Return [X, Y] of the center of cell containing provided text 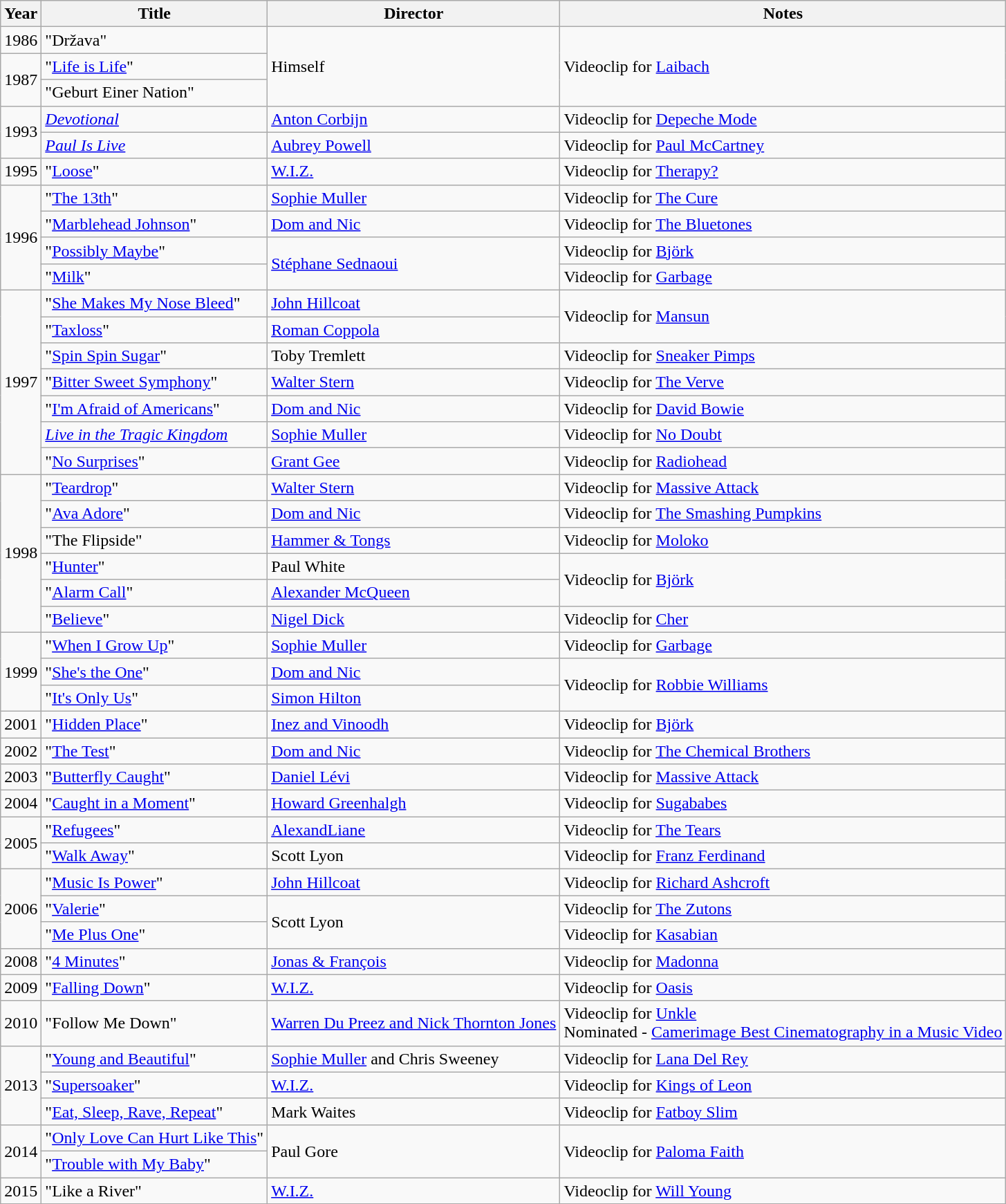
Videoclip for The Verve [783, 382]
Mark Waites [413, 1111]
"Spin Spin Sugar" [155, 356]
1993 [21, 132]
"The 13th" [155, 198]
Videoclip for Mansun [783, 316]
"Only Love Can Hurt Like This" [155, 1138]
2002 [21, 750]
2010 [21, 1024]
"Falling Down" [155, 988]
2014 [21, 1151]
"Geburt Einer Nation" [155, 93]
Videoclip for Depeche Mode [783, 119]
"I'm Afraid of Americans" [155, 409]
2003 [21, 777]
Videoclip for The Chemical Brothers [783, 750]
Himself [413, 66]
"Young and Beautiful" [155, 1059]
"Teardrop" [155, 488]
2005 [21, 843]
Alexander McQueen [413, 593]
Anton Corbijn [413, 119]
"Caught in a Moment" [155, 804]
Videoclip for Laibach [783, 66]
"The Test" [155, 750]
Paul Is Live [155, 145]
Simon Hilton [413, 698]
"Life is Life" [155, 66]
Live in the Tragic Kingdom [155, 435]
"Ava Adore" [155, 514]
"Supersoaker" [155, 1085]
2013 [21, 1085]
Notes [783, 14]
Roman Coppola [413, 330]
Videoclip for The Smashing Pumpkins [783, 514]
Videoclip for The Tears [783, 830]
Year [21, 14]
"Butterfly Caught" [155, 777]
"Me Plus One" [155, 935]
Videoclip for Cher [783, 619]
"Walk Away" [155, 856]
"Alarm Call" [155, 593]
2006 [21, 909]
2008 [21, 961]
Videoclip for Therapy? [783, 172]
Videoclip for Richard Ashcroft [783, 882]
Videoclip for Will Young [783, 1190]
Videoclip for Kasabian [783, 935]
Videoclip for The Bluetones [783, 224]
Videoclip for Paloma Faith [783, 1151]
Paul White [413, 566]
Daniel Lévi [413, 777]
Jonas & François [413, 961]
"It's Only Us" [155, 698]
1999 [21, 672]
Videoclip for Radiohead [783, 461]
Videoclip for The Zutons [783, 909]
"She Makes My Nose Bleed" [155, 303]
Videoclip for Moloko [783, 540]
"4 Minutes" [155, 961]
"Hidden Place" [155, 724]
"Refugees" [155, 830]
Videoclip for Sneaker Pimps [783, 356]
Inez and Vinoodh [413, 724]
Videoclip for UnkleNominated - Camerimage Best Cinematography in a Music Video [783, 1024]
Videoclip for Robbie Williams [783, 685]
"Država" [155, 40]
"Eat, Sleep, Rave, Repeat" [155, 1111]
AlexandLiane [413, 830]
Devotional [155, 119]
Stéphane Sednaoui [413, 263]
Videoclip for Madonna [783, 961]
Paul Gore [413, 1151]
Videoclip for Lana Del Rey [783, 1059]
Videoclip for Sugababes [783, 804]
"Valerie" [155, 909]
"Follow Me Down" [155, 1024]
Videoclip for Fatboy Slim [783, 1111]
"When I Grow Up" [155, 645]
Title [155, 14]
"Loose" [155, 172]
Toby Tremlett [413, 356]
Nigel Dick [413, 619]
2009 [21, 988]
Director [413, 14]
Videoclip for Franz Ferdinand [783, 856]
"Marblehead Johnson" [155, 224]
"Believe" [155, 619]
Videoclip for No Doubt [783, 435]
Videoclip for The Cure [783, 198]
"The Flipside" [155, 540]
"Bitter Sweet Symphony" [155, 382]
1995 [21, 172]
"Hunter" [155, 566]
"Trouble with My Baby" [155, 1164]
"Possibly Maybe" [155, 250]
Hammer & Tongs [413, 540]
"No Surprises" [155, 461]
1987 [21, 80]
Videoclip for David Bowie [783, 409]
Grant Gee [413, 461]
1997 [21, 382]
Videoclip for Kings of Leon [783, 1085]
1998 [21, 553]
Aubrey Powell [413, 145]
1986 [21, 40]
"Like a River" [155, 1190]
1996 [21, 237]
Howard Greenhalgh [413, 804]
Warren Du Preez and Nick Thornton Jones [413, 1024]
"Taxloss" [155, 330]
Videoclip for Oasis [783, 988]
"She's the One" [155, 672]
Videoclip for Paul McCartney [783, 145]
Sophie Muller and Chris Sweeney [413, 1059]
2004 [21, 804]
2001 [21, 724]
2015 [21, 1190]
"Music Is Power" [155, 882]
"Milk" [155, 277]
